Identify which cell holds the provided text, then report its (x, y) central coordinate. 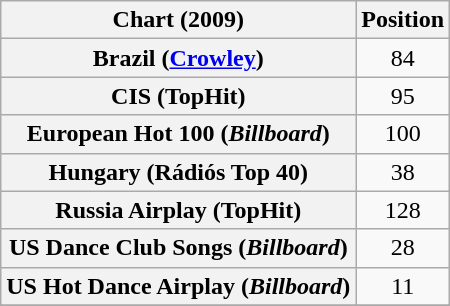
Hungary (Rádiós Top 40) (178, 172)
European Hot 100 (Billboard) (178, 134)
Russia Airplay (TopHit) (178, 210)
28 (403, 248)
11 (403, 286)
128 (403, 210)
CIS (TopHit) (178, 96)
US Hot Dance Airplay (Billboard) (178, 286)
100 (403, 134)
Position (403, 20)
95 (403, 96)
Brazil (Crowley) (178, 58)
US Dance Club Songs (Billboard) (178, 248)
Chart (2009) (178, 20)
84 (403, 58)
38 (403, 172)
